Search for the cell housing the specified text and yield its [x, y] center coordinate. 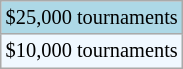
$10,000 tournaments [92, 51]
$25,000 tournaments [92, 17]
